Output the [X, Y] coordinate of the center of the cell containing the given text.  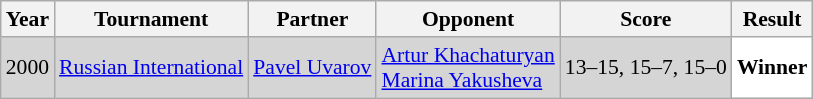
Result [772, 19]
Score [646, 19]
Year [28, 19]
Partner [312, 19]
Pavel Uvarov [312, 68]
13–15, 15–7, 15–0 [646, 68]
Tournament [151, 19]
Winner [772, 68]
Opponent [468, 19]
Russian International [151, 68]
2000 [28, 68]
Artur Khachaturyan Marina Yakusheva [468, 68]
